Extract the [x, y] coordinate from the center of the cell holding the provided text.  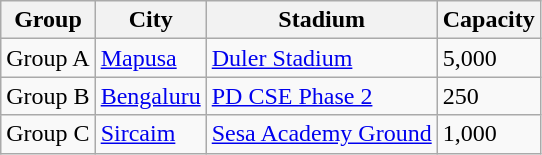
Stadium [322, 20]
1,000 [488, 134]
5,000 [488, 58]
250 [488, 96]
Mapusa [150, 58]
City [150, 20]
Group B [48, 96]
Bengaluru [150, 96]
Duler Stadium [322, 58]
Sircaim [150, 134]
Capacity [488, 20]
Sesa Academy Ground [322, 134]
Group C [48, 134]
Group A [48, 58]
Group [48, 20]
PD CSE Phase 2 [322, 96]
